Detect which cell encompasses the target text, then output its [X, Y] center coordinate. 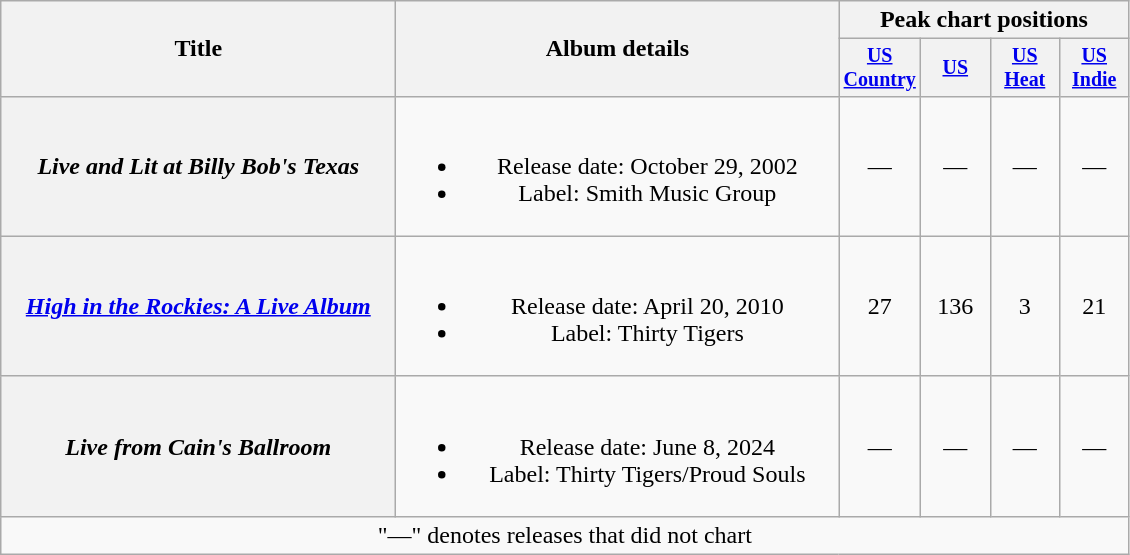
USHeat [1024, 68]
"—" denotes releases that did not chart [565, 535]
High in the Rockies: A Live Album [198, 306]
136 [956, 306]
27 [880, 306]
Title [198, 49]
Peak chart positions [984, 20]
US Country [880, 68]
Release date: June 8, 2024Label: Thirty Tigers/Proud Souls [618, 446]
Album details [618, 49]
3 [1024, 306]
Live and Lit at Billy Bob's Texas [198, 166]
Release date: April 20, 2010Label: Thirty Tigers [618, 306]
US [956, 68]
Live from Cain's Ballroom [198, 446]
21 [1094, 306]
Release date: October 29, 2002Label: Smith Music Group [618, 166]
USIndie [1094, 68]
